Provide the [x, y] coordinate of the cell's center where the given text is located.  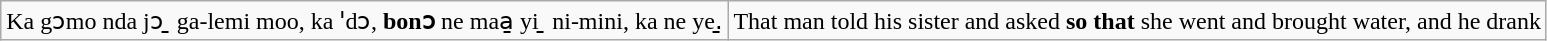
That man told his sister and asked so that she went and brought water, and he drank [1138, 21]
Ka gɔmo nda jɔ ̱ ga-lemi moo, ka ꞌdɔ, bonɔ ne maa̱ yi ̱ ni-mini, ka ne ye.̱ [364, 21]
